Pinpoint the cell where the given text exists, returning its [x, y] midpoint coordinate. 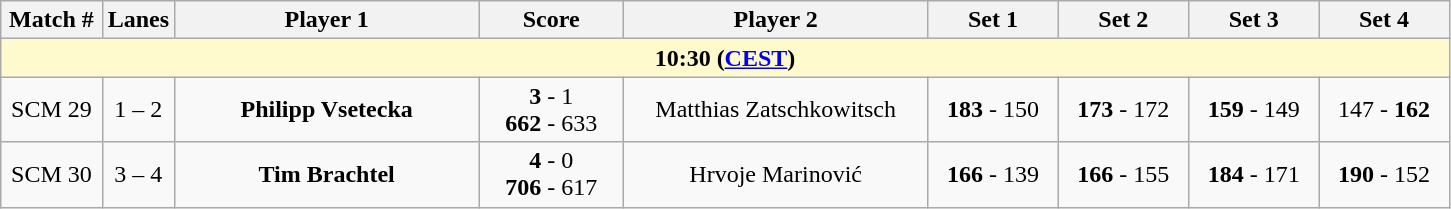
10:30 (CEST) [725, 58]
Philipp Vsetecka [327, 110]
Tim Brachtel [327, 174]
Lanes [138, 20]
147 - 162 [1384, 110]
Set 4 [1384, 20]
184 - 171 [1253, 174]
190 - 152 [1384, 174]
SCM 30 [52, 174]
4 - 0 706 - 617 [552, 174]
1 – 2 [138, 110]
Set 2 [1123, 20]
166 - 139 [993, 174]
159 - 149 [1253, 110]
Player 2 [776, 20]
Player 1 [327, 20]
166 - 155 [1123, 174]
Set 3 [1253, 20]
SCM 29 [52, 110]
Match # [52, 20]
Score [552, 20]
Set 1 [993, 20]
3 - 1 662 - 633 [552, 110]
173 - 172 [1123, 110]
Matthias Zatschkowitsch [776, 110]
3 – 4 [138, 174]
Hrvoje Marinović [776, 174]
183 - 150 [993, 110]
